Determine the (x, y) coordinate at the center of the cell enclosing the given text.  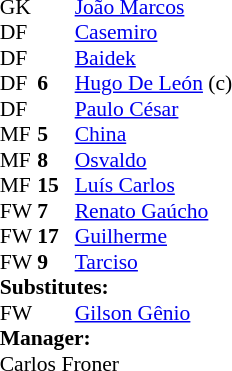
8 (56, 160)
17 (56, 237)
9 (56, 262)
7 (56, 211)
5 (56, 135)
15 (56, 185)
6 (56, 83)
